Capture the cell that displays the provided text and extract its [X, Y] central coordinate. 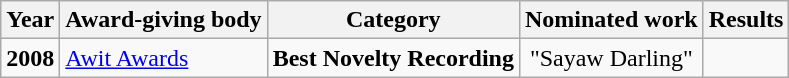
Award-giving body [164, 20]
Nominated work [611, 20]
Year [30, 20]
Category [393, 20]
2008 [30, 58]
Best Novelty Recording [393, 58]
"Sayaw Darling" [611, 58]
Results [746, 20]
Awit Awards [164, 58]
